Output the (x, y) coordinate of the center of the cell containing the given text.  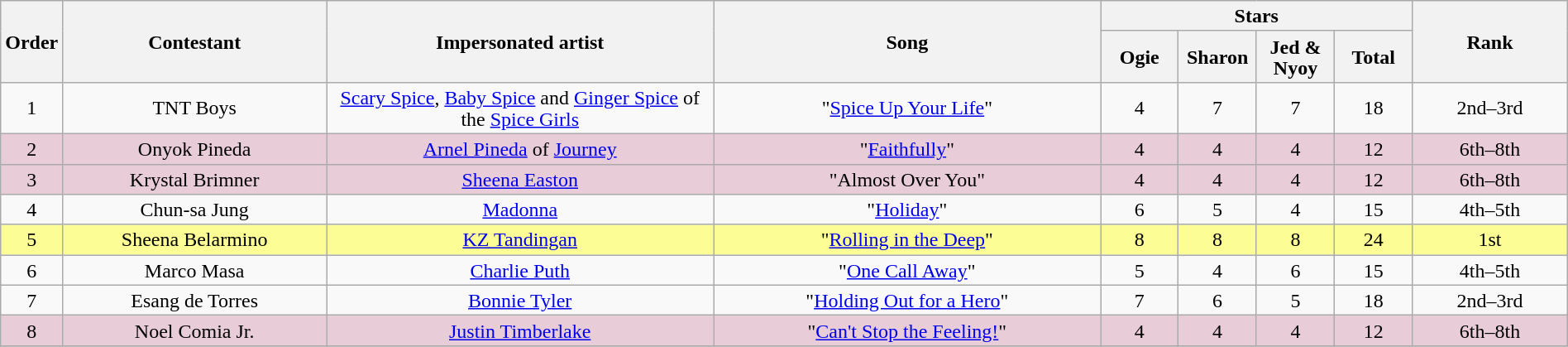
24 (1374, 240)
"Holiday" (907, 210)
"Spice Up Your Life" (907, 108)
"One Call Away" (907, 270)
TNT Boys (195, 108)
Esang de Torres (195, 300)
"Can't Stop the Feeling!" (907, 331)
"Faithfully" (907, 149)
Jed & Nyoy (1295, 56)
Scary Spice, Baby Spice and Ginger Spice of the Spice Girls (520, 108)
Order (31, 41)
Sheena Easton (520, 179)
Noel Comia Jr. (195, 331)
2 (31, 149)
Justin Timberlake (520, 331)
"Almost Over You" (907, 179)
Stars (1257, 17)
Marco Masa (195, 270)
Song (907, 41)
Chun-sa Jung (195, 210)
Madonna (520, 210)
Arnel Pineda of Journey (520, 149)
3 (31, 179)
Onyok Pineda (195, 149)
1st (1490, 240)
1 (31, 108)
Total (1374, 56)
Bonnie Tyler (520, 300)
"Holding Out for a Hero" (907, 300)
KZ Tandingan (520, 240)
Sharon (1217, 56)
Charlie Puth (520, 270)
Sheena Belarmino (195, 240)
Rank (1490, 41)
Krystal Brimner (195, 179)
"Rolling in the Deep" (907, 240)
Impersonated artist (520, 41)
Ogie (1140, 56)
Contestant (195, 41)
